Pinpoint the cell where the given text exists, returning its (X, Y) midpoint coordinate. 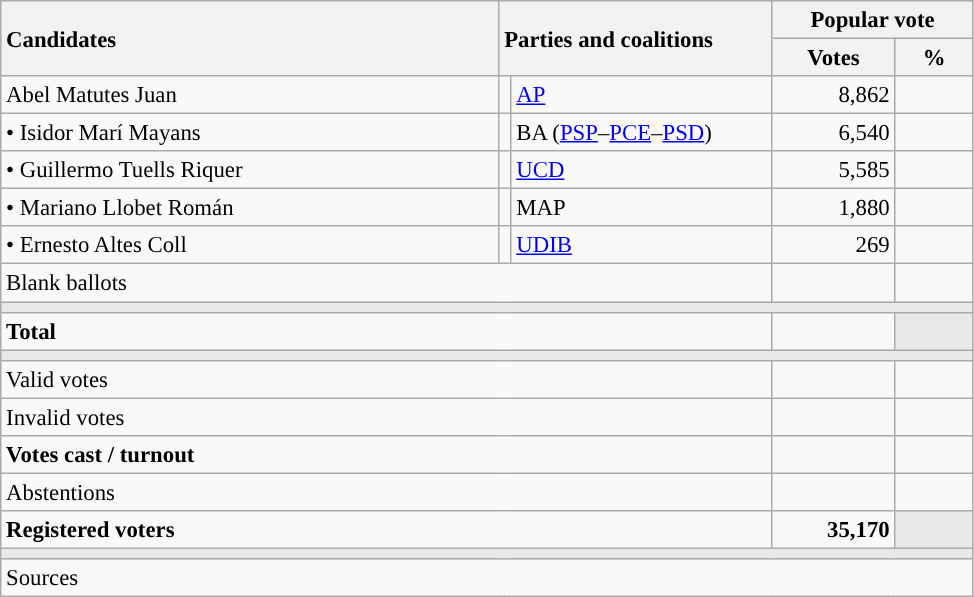
UCD (642, 170)
Votes (834, 58)
AP (642, 95)
BA (PSP–PCE–PSD) (642, 133)
• Ernesto Altes Coll (250, 245)
1,880 (834, 208)
6,540 (834, 133)
• Mariano Llobet Román (250, 208)
Invalid votes (386, 417)
MAP (642, 208)
Abel Matutes Juan (250, 95)
5,585 (834, 170)
Votes cast / turnout (386, 455)
• Guillermo Tuells Riquer (250, 170)
Abstentions (386, 492)
Registered voters (386, 530)
Parties and coalitions (636, 38)
• Isidor Marí Mayans (250, 133)
Blank ballots (386, 283)
8,862 (834, 95)
Sources (487, 578)
UDIB (642, 245)
35,170 (834, 530)
269 (834, 245)
Valid votes (386, 379)
% (934, 58)
Candidates (250, 38)
Popular vote (872, 20)
Total (386, 331)
